Pinpoint the cell where the given text exists, returning its (x, y) midpoint coordinate. 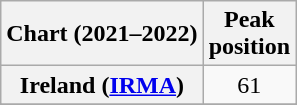
Peakposition (249, 34)
61 (249, 85)
Ireland (IRMA) (102, 85)
Chart (2021–2022) (102, 34)
